Search for the cell housing the specified text and yield its (x, y) center coordinate. 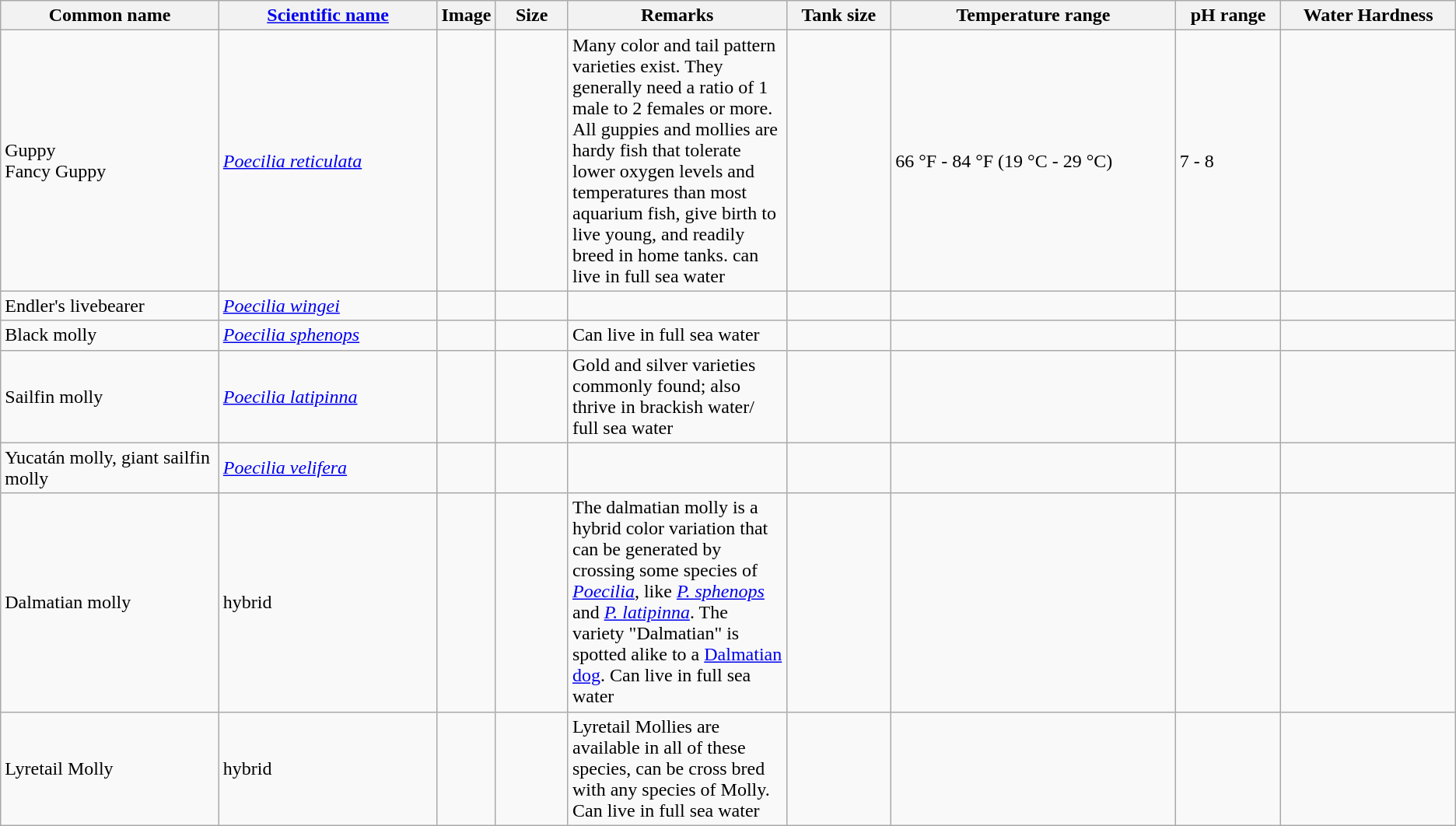
Can live in full sea water (677, 335)
Poecilia latipinna (328, 397)
Poecilia reticulata (328, 160)
Gold and silver varieties commonly found; also thrive in brackish water/ full sea water (677, 397)
Poecilia wingei (328, 306)
Sailfin molly (110, 397)
Lyretail Mollies are available in all of these species, can be cross bred with any species of Molly. Can live in full sea water (677, 768)
Scientific name (328, 16)
Endler's livebearer (110, 306)
GuppyFancy Guppy (110, 160)
Poecilia sphenops (328, 335)
Yucatán molly, giant sailfin molly (110, 468)
7 - 8 (1228, 160)
Image (467, 16)
Black molly (110, 335)
Remarks (677, 16)
Tank size (838, 16)
Water Hardness (1368, 16)
Poecilia velifera (328, 468)
pH range (1228, 16)
66 °F - 84 °F (19 °C - 29 °C) (1034, 160)
Common name (110, 16)
Temperature range (1034, 16)
Dalmatian molly (110, 602)
Lyretail Molly (110, 768)
Size (532, 16)
